Find where the given text appears and provide that cell's center as (X, Y) coordinate. 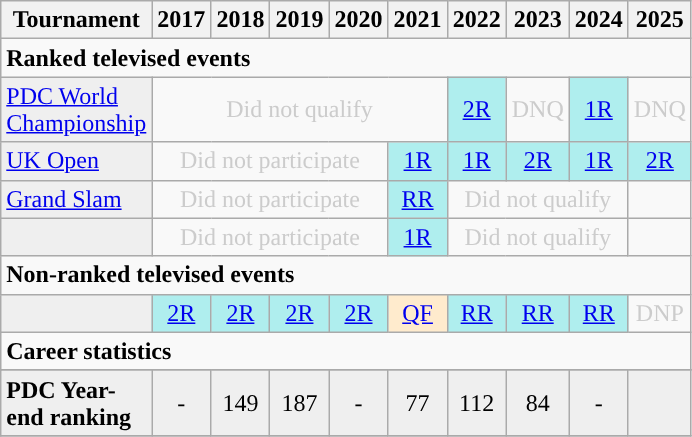
Career statistics (346, 351)
112 (476, 402)
QF (418, 313)
2023 (538, 20)
77 (418, 402)
2018 (240, 20)
2024 (598, 20)
Tournament (76, 20)
149 (240, 402)
DNP (660, 313)
PDC World Championship (76, 110)
Grand Slam (76, 199)
UK Open (76, 161)
2021 (418, 20)
84 (538, 402)
2020 (358, 20)
Non-ranked televised events (346, 275)
2019 (300, 20)
PDC Year-end ranking (76, 402)
2025 (660, 20)
2017 (182, 20)
2022 (476, 20)
187 (300, 402)
Ranked televised events (346, 58)
